Find where the given text appears and provide that cell's center as [x, y] coordinate. 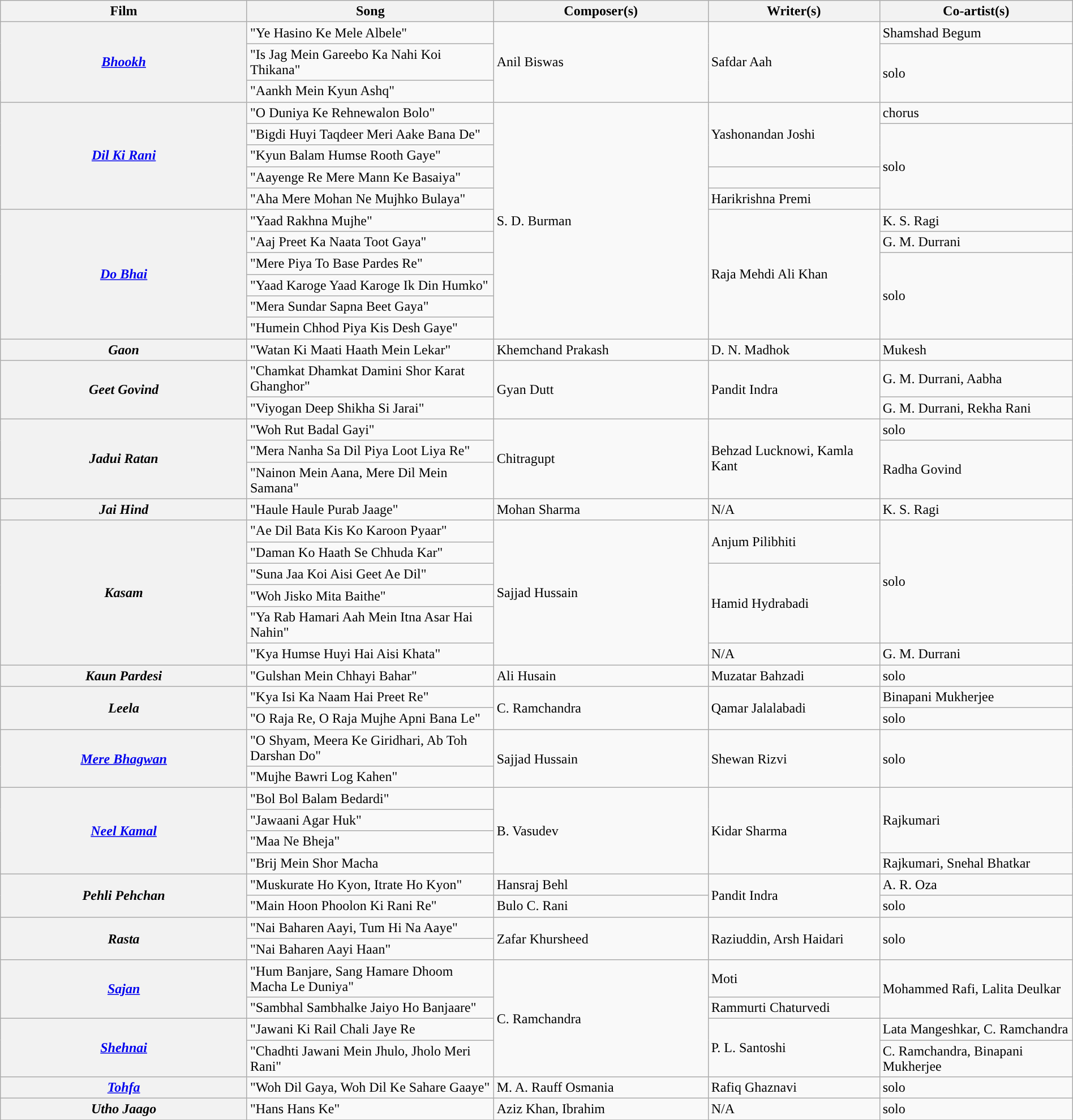
"Watan Ki Maati Haath Mein Lekar" [370, 350]
"Aankh Mein Kyun Ashq" [370, 91]
"Aha Mere Mohan Ne Mujhko Bulaya" [370, 199]
"Yaad Rakhna Mujhe" [370, 220]
"Mera Nanha Sa Dil Piya Loot Liya Re" [370, 451]
Qamar Jalalabadi [793, 708]
"Mere Piya To Base Pardes Re" [370, 263]
"Kyun Balam Humse Rooth Gaye" [370, 156]
"O Duniya Ke Rehnewalon Bolo" [370, 113]
"Yaad Karoge Yaad Karoge Ik Din Humko" [370, 285]
Raja Mehdi Ali Khan [793, 274]
"Woh Dil Gaya, Woh Dil Ke Sahare Gaaye" [370, 1088]
M. A. Rauff Osmania [601, 1088]
P. L. Santoshi [793, 1047]
"Kya Isi Ka Naam Hai Preet Re" [370, 697]
"Ya Rab Hamari Aah Mein Itna Asar Hai Nahin" [370, 625]
Composer(s) [601, 11]
Shewan Rizvi [793, 758]
Jadui Ratan [124, 458]
"Main Hoon Phoolon Ki Rani Re" [370, 906]
Khemchand Prakash [601, 350]
"Nainon Mein Aana, Mere Dil Mein Samana" [370, 480]
"Haule Haule Purab Jaage" [370, 509]
Behzad Lucknowi, Kamla Kant [793, 458]
"Ae Dil Bata Kis Ko Karoon Pyaar" [370, 531]
"Viyogan Deep Shikha Si Jarai" [370, 408]
"Chamkat Dhamkat Damini Shor Karat Ghanghor" [370, 379]
Moti [793, 978]
Anjum Pilibhiti [793, 542]
Dil Ki Rani [124, 156]
"Gulshan Mein Chhayi Bahar" [370, 675]
Aziz Khan, Ibrahim [601, 1109]
Rasta [124, 938]
Shehnai [124, 1047]
Lata Mangeshkar, C. Ramchandra [976, 1029]
Raziuddin, Arsh Haidari [793, 938]
chorus [976, 113]
Writer(s) [793, 11]
Bulo C. Rani [601, 906]
Mohammed Rafi, Lalita Deulkar [976, 989]
Utho Jaago [124, 1109]
Sajan [124, 989]
Rajkumari [976, 820]
"Mujhe Bawri Log Kahen" [370, 777]
Muzatar Bahzadi [793, 675]
Bhookh [124, 62]
"Hum Banjare, Sang Hamare Dhoom Macha Le Duniya" [370, 978]
"O Raja Re, O Raja Mujhe Apni Bana Le" [370, 719]
B. Vasudev [601, 831]
"Brij Mein Shor Macha [370, 863]
G. M. Durrani, Aabha [976, 379]
Mohan Sharma [601, 509]
"Humein Chhod Piya Kis Desh Gaye" [370, 328]
"Aayenge Re Mere Mann Ke Basaiya" [370, 177]
"O Shyam, Meera Ke Giridhari, Ab Toh Darshan Do" [370, 748]
S. D. Burman [601, 221]
"Is Jag Mein Gareebo Ka Nahi Koi Thikana" [370, 62]
"Jawani Ki Rail Chali Jaye Re [370, 1029]
G. M. Durrani, Rekha Rani [976, 408]
"Mera Sundar Sapna Beet Gaya" [370, 307]
Shamshad Begum [976, 33]
Chitragupt [601, 458]
C. Ramchandra, Binapani Mukherjee [976, 1058]
"Suna Jaa Koi Aisi Geet Ae Dil" [370, 574]
"Maa Ne Bheja" [370, 842]
Zafar Khursheed [601, 938]
Kasam [124, 592]
Binapani Mukherjee [976, 697]
Yashonandan Joshi [793, 134]
Kaun Pardesi [124, 675]
Geet Govind [124, 389]
Song [370, 11]
"Ye Hasino Ke Mele Albele" [370, 33]
Pehli Pehchan [124, 895]
Hansraj Behl [601, 885]
Mukesh [976, 350]
Rafiq Ghaznavi [793, 1088]
Leela [124, 708]
Radha Govind [976, 470]
Kidar Sharma [793, 831]
Film [124, 11]
"Aaj Preet Ka Naata Toot Gaya" [370, 242]
A. R. Oza [976, 885]
"Woh Rut Badal Gayi" [370, 430]
Jai Hind [124, 509]
"Bol Bol Balam Bedardi" [370, 799]
Gaon [124, 350]
Rajkumari, Snehal Bhatkar [976, 863]
Mere Bhagwan [124, 758]
Safdar Aah [793, 62]
Ali Husain [601, 675]
Co-artist(s) [976, 11]
"Hans Hans Ke" [370, 1109]
"Nai Baharen Aayi Haan" [370, 949]
Gyan Dutt [601, 389]
"Nai Baharen Aayi, Tum Hi Na Aaye" [370, 928]
Neel Kamal [124, 831]
Anil Biswas [601, 62]
Do Bhai [124, 274]
Rammurti Chaturvedi [793, 1007]
"Daman Ko Haath Se Chhuda Kar" [370, 552]
"Kya Humse Huyi Hai Aisi Khata" [370, 654]
"Muskurate Ho Kyon, Itrate Ho Kyon" [370, 885]
Harikrishna Premi [793, 199]
Hamid Hydrabadi [793, 603]
"Woh Jisko Mita Baithe" [370, 595]
D. N. Madhok [793, 350]
"Sambhal Sambhalke Jaiyo Ho Banjaare" [370, 1007]
"Chadhti Jawani Mein Jhulo, Jholo Meri Rani" [370, 1058]
"Bigdi Huyi Taqdeer Meri Aake Bana De" [370, 134]
"Jawaani Agar Huk" [370, 820]
Tohfa [124, 1088]
